Locate the cell with the specified text and output its [x, y] center coordinate. 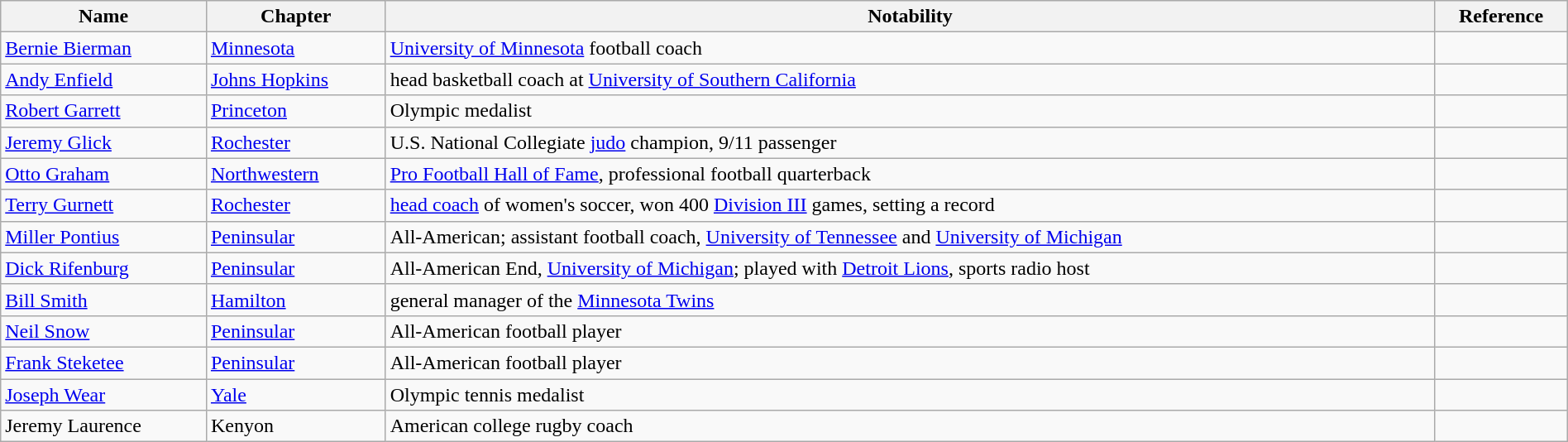
Pro Football Hall of Fame, professional football quarterback [910, 174]
head coach of women's soccer, won 400 Division III games, setting a record [910, 205]
Bernie Bierman [104, 48]
Chapter [296, 17]
Neil Snow [104, 331]
Hamilton [296, 300]
U.S. National Collegiate judo champion, 9/11 passenger [910, 142]
Otto Graham [104, 174]
Kenyon [296, 426]
Jeremy Glick [104, 142]
Robert Garrett [104, 111]
Andy Enfield [104, 79]
American college rugby coach [910, 426]
All-American; assistant football coach, University of Tennessee and University of Michigan [910, 237]
Olympic tennis medalist [910, 395]
Princeton [296, 111]
Jeremy Laurence [104, 426]
Notability [910, 17]
Dick Rifenburg [104, 268]
general manager of the Minnesota Twins [910, 300]
Yale [296, 395]
Name [104, 17]
Frank Steketee [104, 363]
Olympic medalist [910, 111]
All-American End, University of Michigan; played with Detroit Lions, sports radio host [910, 268]
Terry Gurnett [104, 205]
Northwestern [296, 174]
Johns Hopkins [296, 79]
Minnesota [296, 48]
Joseph Wear [104, 395]
Miller Pontius [104, 237]
University of Minnesota football coach [910, 48]
head basketball coach at University of Southern California [910, 79]
Bill Smith [104, 300]
Reference [1501, 17]
